Capture the cell that displays the provided text and extract its [X, Y] central coordinate. 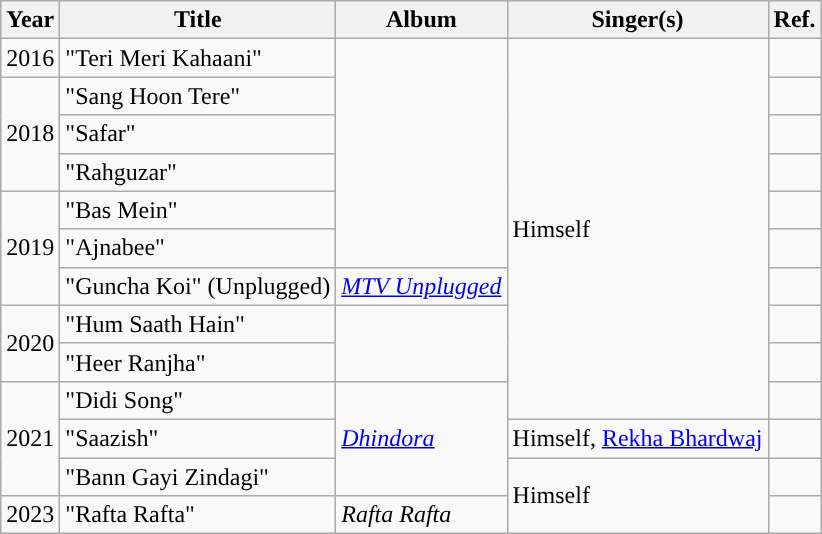
Singer(s) [638, 20]
"Teri Meri Kahaani" [198, 58]
2019 [30, 248]
Rafta Rafta [422, 515]
Dhindora [422, 438]
2018 [30, 134]
2021 [30, 438]
"Sang Hoon Tere" [198, 96]
"Guncha Koi" (Unplugged) [198, 286]
"Bas Mein" [198, 210]
"Rafta Rafta" [198, 515]
"Ajnabee" [198, 248]
2016 [30, 58]
Himself, Rekha Bhardwaj [638, 438]
"Hum Saath Hain" [198, 324]
Title [198, 20]
"Safar" [198, 134]
Ref. [794, 20]
"Saazish" [198, 438]
"Rahguzar" [198, 172]
Album [422, 20]
2023 [30, 515]
"Bann Gayi Zindagi" [198, 477]
Year [30, 20]
MTV Unplugged [422, 286]
"Heer Ranjha" [198, 362]
"Didi Song" [198, 400]
2020 [30, 343]
